Detect which cell encompasses the target text, then output its (x, y) center coordinate. 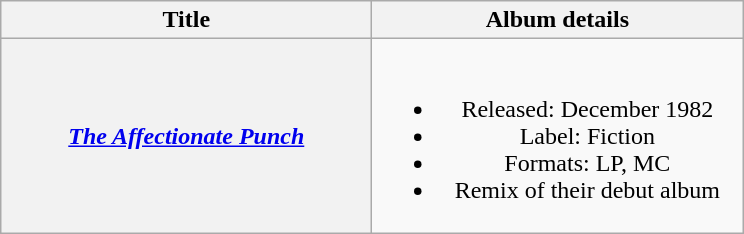
Released: December 1982Label: FictionFormats: LP, MCRemix of their debut album (558, 136)
Album details (558, 20)
The Affectionate Punch (186, 136)
Title (186, 20)
